Locate the cell with the specified text and output its [X, Y] center coordinate. 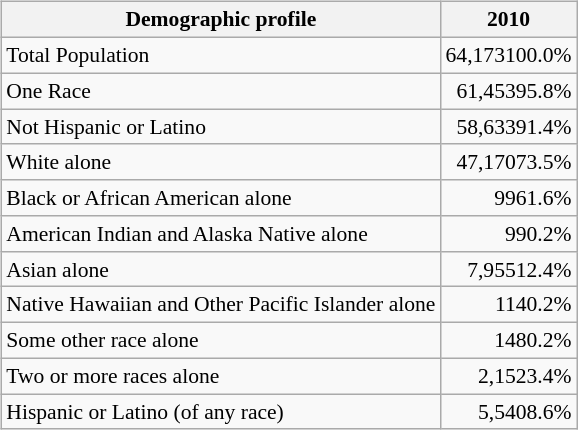
Some other race alone [220, 340]
64,173100.0% [509, 55]
2,1523.4% [509, 376]
47,17073.5% [509, 162]
White alone [220, 162]
American Indian and Alaska Native alone [220, 234]
58,63391.4% [509, 127]
Total Population [220, 55]
7,95512.4% [509, 269]
Black or African American alone [220, 198]
1140.2% [509, 305]
Not Hispanic or Latino [220, 127]
1480.2% [509, 340]
5,5408.6% [509, 412]
Demographic profile [220, 20]
2010 [509, 20]
Two or more races alone [220, 376]
Native Hawaiian and Other Pacific Islander alone [220, 305]
990.2% [509, 234]
61,45395.8% [509, 91]
9961.6% [509, 198]
Asian alone [220, 269]
Hispanic or Latino (of any race) [220, 412]
One Race [220, 91]
